Identify which cell holds the provided text, then report its [X, Y] central coordinate. 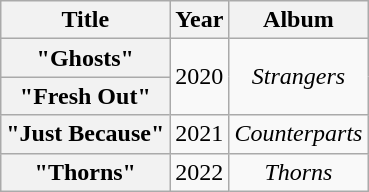
"Just Because" [86, 134]
"Thorns" [86, 172]
Counterparts [298, 134]
2021 [200, 134]
2022 [200, 172]
"Ghosts" [86, 58]
"Fresh Out" [86, 96]
Strangers [298, 77]
Album [298, 20]
2020 [200, 77]
Year [200, 20]
Thorns [298, 172]
Title [86, 20]
